Scan for the cell matching the given text and deliver its (x, y) coordinate at center. 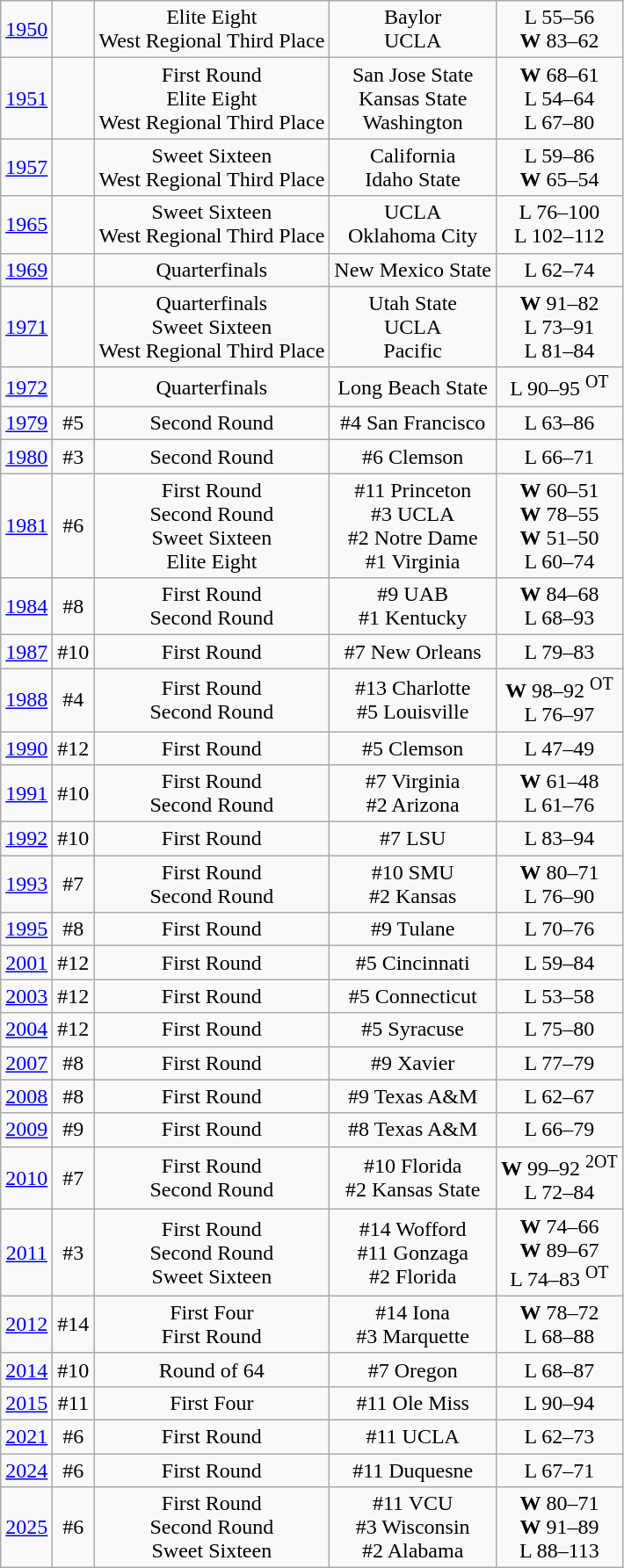
1969 (26, 270)
2008 (26, 1096)
#14 (74, 1325)
#11 VCU#3 Wisconsin#2 Alabama (413, 1528)
1972 (26, 387)
#14 Iona#3 Marquette (413, 1325)
Utah StateUCLAPacific (413, 327)
#7 LSU (413, 839)
2011 (26, 1253)
CaliforniaIdaho State (413, 167)
L 68–87 (560, 1369)
W 61–48L 61–76 (560, 794)
#5 Syracuse (413, 1030)
W 78–72L 68–88 (560, 1325)
Elite EightWest Regional Third Place (212, 30)
1971 (26, 327)
2021 (26, 1437)
1979 (26, 423)
#13 Charlotte#5 Louisville (413, 700)
#9 Tulane (413, 929)
2012 (26, 1325)
1950 (26, 30)
QuarterfinalsSweet SixteenWest Regional Third Place (212, 327)
First RoundElite EightWest Regional Third Place (212, 98)
L 66–71 (560, 457)
#7 New Orleans (413, 652)
#4 (74, 700)
W 99–92 2OTL 72–84 (560, 1178)
1984 (26, 606)
1951 (26, 98)
#4 San Francisco (413, 423)
W 68–61L 54–64L 67–80 (560, 98)
#6 Clemson (413, 457)
#7 Virginia#2 Arizona (413, 794)
L 59–86W 65–54 (560, 167)
1993 (26, 884)
W 84–68L 68–93 (560, 606)
#11 Princeton#3 UCLA#2 Notre Dame#1 Virginia (413, 525)
Round of 64 (212, 1369)
L 62–74 (560, 270)
#5 Cincinnati (413, 963)
L 76–100L 102–112 (560, 225)
1965 (26, 225)
L 83–94 (560, 839)
#11 Ole Miss (413, 1403)
2025 (26, 1528)
L 47–49 (560, 748)
#11 Duquesne (413, 1470)
#9 UAB#1 Kentucky (413, 606)
#10 Florida#2 Kansas State (413, 1178)
L 90–94 (560, 1403)
1990 (26, 748)
W 91–82L 73–91L 81–84 (560, 327)
1957 (26, 167)
L 53–58 (560, 996)
#14 Wofford#11 Gonzaga#2 Florida (413, 1253)
Long Beach State (413, 387)
2003 (26, 996)
L 55–56W 83–62 (560, 30)
2024 (26, 1470)
#5 Clemson (413, 748)
2010 (26, 1178)
#5 (74, 423)
L 66–79 (560, 1130)
#7 Oregon (413, 1369)
W 80–71L 76–90 (560, 884)
BaylorUCLA (413, 30)
UCLAOklahoma City (413, 225)
New Mexico State (413, 270)
First FourFirst Round (212, 1325)
W 74–66W 89–67L 74–83 OT (560, 1253)
#11 UCLA (413, 1437)
1992 (26, 839)
2014 (26, 1369)
L 62–67 (560, 1096)
San Jose StateKansas StateWashington (413, 98)
#10 SMU#2 Kansas (413, 884)
L 77–79 (560, 1063)
2004 (26, 1030)
L 75–80 (560, 1030)
2009 (26, 1130)
2007 (26, 1063)
1988 (26, 700)
L 67–71 (560, 1470)
2015 (26, 1403)
1987 (26, 652)
L 63–86 (560, 423)
#9 Texas A&M (413, 1096)
#9 (74, 1130)
First Four (212, 1403)
#9 Xavier (413, 1063)
2001 (26, 963)
L 70–76 (560, 929)
W 98–92 OTL 76–97 (560, 700)
1981 (26, 525)
L 90–95 OT (560, 387)
1980 (26, 457)
#5 Connecticut (413, 996)
#11 (74, 1403)
#8 Texas A&M (413, 1130)
1995 (26, 929)
W 60–51W 78–55W 51–50L 60–74 (560, 525)
W 80–71W 91–89L 88–113 (560, 1528)
L 79–83 (560, 652)
L 62–73 (560, 1437)
First RoundSecond RoundSweet SixteenElite Eight (212, 525)
1991 (26, 794)
L 59–84 (560, 963)
